Output the [X, Y] coordinate of the center of the cell containing the given text.  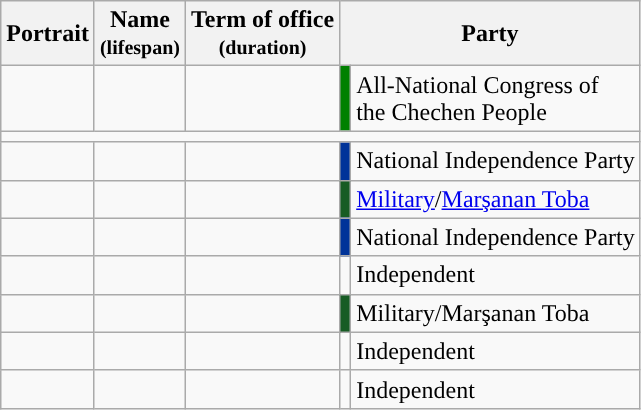
Portrait [48, 34]
All-National Congress ofthe Chechen People [496, 98]
Term of office(duration) [262, 34]
Party [490, 34]
Name(lifespan) [140, 34]
